Locate the cell with the specified text and output its [x, y] center coordinate. 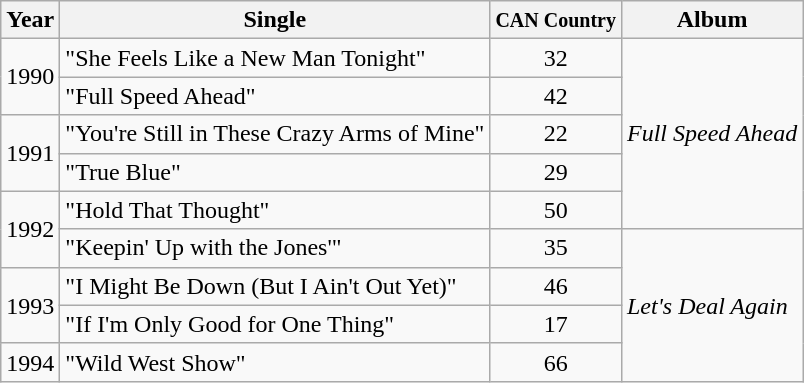
"True Blue" [275, 172]
32 [556, 58]
"She Feels Like a New Man Tonight" [275, 58]
1991 [30, 153]
"I Might Be Down (But I Ain't Out Yet)" [275, 286]
22 [556, 134]
"Keepin' Up with the Jones'" [275, 248]
42 [556, 96]
Album [712, 20]
"Wild West Show" [275, 362]
35 [556, 248]
29 [556, 172]
"You're Still in These Crazy Arms of Mine" [275, 134]
66 [556, 362]
Single [275, 20]
Year [30, 20]
CAN Country [556, 20]
"Full Speed Ahead" [275, 96]
1994 [30, 362]
46 [556, 286]
17 [556, 324]
1990 [30, 77]
50 [556, 210]
"Hold That Thought" [275, 210]
"If I'm Only Good for One Thing" [275, 324]
Full Speed Ahead [712, 134]
1993 [30, 305]
1992 [30, 229]
Let's Deal Again [712, 305]
